Output the (X, Y) coordinate of the center of the cell containing the given text.  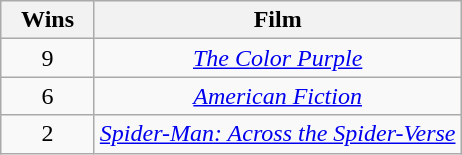
2 (48, 134)
The Color Purple (278, 58)
American Fiction (278, 96)
6 (48, 96)
Wins (48, 20)
9 (48, 58)
Film (278, 20)
Spider-Man: Across the Spider-Verse (278, 134)
